Scan for the cell matching the given text and deliver its (X, Y) coordinate at center. 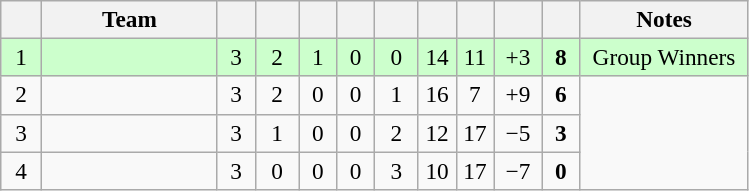
7 (475, 95)
−7 (518, 170)
10 (437, 170)
Team (130, 19)
11 (475, 57)
16 (437, 95)
12 (437, 133)
14 (437, 57)
8 (561, 57)
Group Winners (664, 57)
6 (561, 95)
+3 (518, 57)
4 (22, 170)
+9 (518, 95)
−5 (518, 133)
Notes (664, 19)
